Locate the cell with the specified text and output its [X, Y] center coordinate. 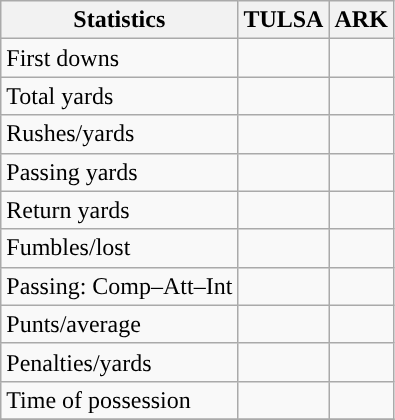
Passing: Comp–Att–Int [120, 286]
Rushes/yards [120, 134]
Passing yards [120, 172]
TULSA [284, 20]
Penalties/yards [120, 362]
Punts/average [120, 324]
ARK [361, 20]
Statistics [120, 20]
First downs [120, 58]
Fumbles/lost [120, 248]
Total yards [120, 96]
Return yards [120, 210]
Time of possession [120, 400]
